Pinpoint the cell where the given text exists, returning its (x, y) midpoint coordinate. 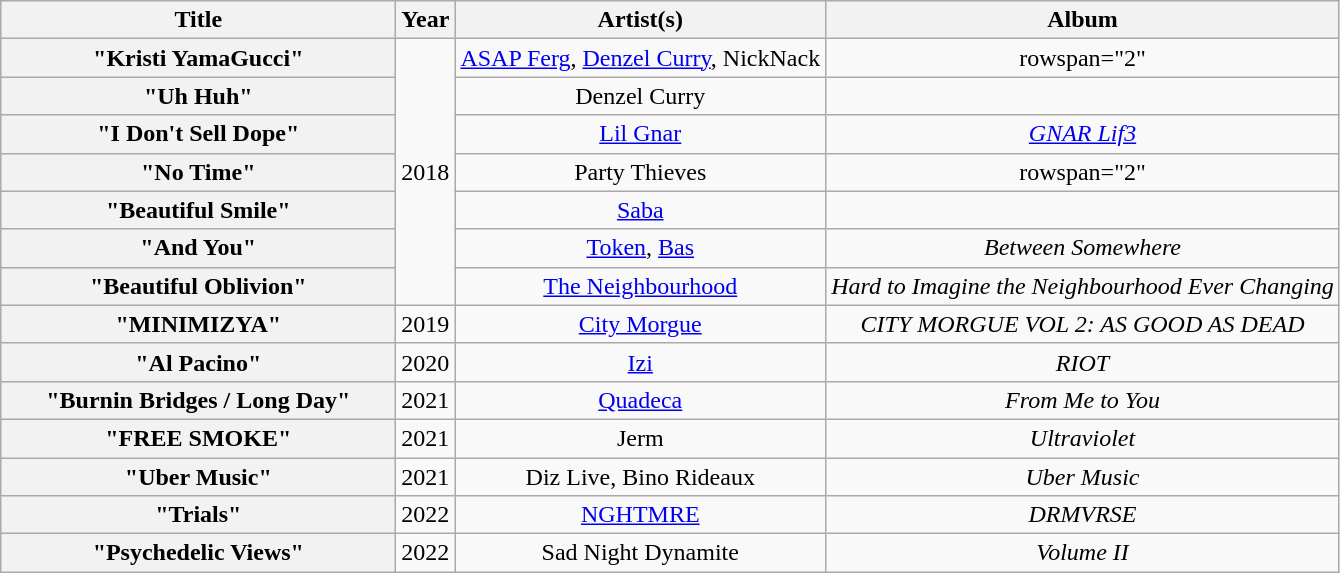
Uber Music (1083, 477)
2019 (426, 324)
"I Don't Sell Dope" (198, 134)
"FREE SMOKE" (198, 438)
Saba (640, 210)
"Beautiful Oblivion" (198, 286)
Jerm (640, 438)
NGHTMRE (640, 515)
Token, Bas (640, 248)
"And You" (198, 248)
"Al Pacino" (198, 362)
GNAR Lif3 (1083, 134)
From Me to You (1083, 400)
"Trials" (198, 515)
Ultraviolet (1083, 438)
"MINIMIZYA" (198, 324)
2020 (426, 362)
Izi (640, 362)
Sad Night Dynamite (640, 553)
Diz Live, Bino Rideaux (640, 477)
Volume II (1083, 553)
Artist(s) (640, 20)
RIOT (1083, 362)
2018 (426, 172)
DRMVRSE (1083, 515)
ASAP Ferg, Denzel Curry, NickNack (640, 58)
Hard to Imagine the Neighbourhood Ever Changing (1083, 286)
"Psychedelic Views" (198, 553)
"Burnin Bridges / Long Day" (198, 400)
Denzel Curry (640, 96)
The Neighbourhood (640, 286)
Lil Gnar (640, 134)
"Kristi YamaGucci" (198, 58)
City Morgue (640, 324)
"Beautiful Smile" (198, 210)
"Uber Music" (198, 477)
Party Thieves (640, 172)
CITY MORGUE VOL 2: AS GOOD AS DEAD (1083, 324)
Title (198, 20)
Album (1083, 20)
"Uh Huh" (198, 96)
Between Somewhere (1083, 248)
Year (426, 20)
Quadeca (640, 400)
"No Time" (198, 172)
